For the text-containing cell, return its midpoint in (X, Y) coordinate format. 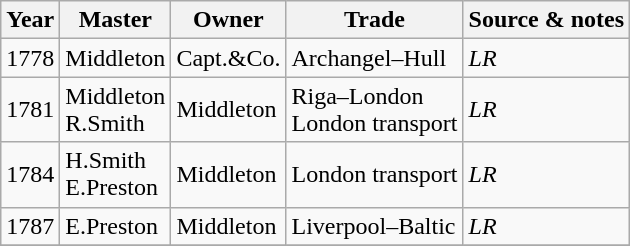
Owner (228, 20)
London transport (374, 174)
H.SmithE.Preston (116, 174)
Source & notes (546, 20)
1778 (30, 58)
Master (116, 20)
1784 (30, 174)
Riga–LondonLondon transport (374, 110)
1781 (30, 110)
Capt.&Co. (228, 58)
MiddletonR.Smith (116, 110)
1787 (30, 226)
Year (30, 20)
Trade (374, 20)
E.Preston (116, 226)
Archangel–Hull (374, 58)
Liverpool–Baltic (374, 226)
